Determine the (x, y) coordinate at the center of the cell enclosing the given text.  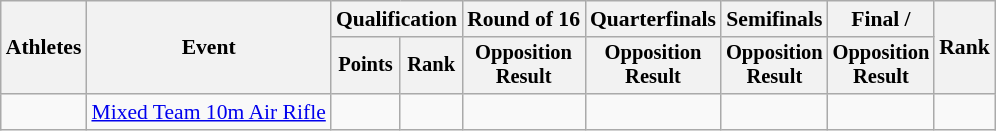
Round of 16 (524, 19)
Points (366, 66)
Event (208, 48)
Qualification (396, 19)
Final / (882, 19)
Quarterfinals (653, 19)
Athletes (44, 48)
Semifinals (774, 19)
Mixed Team 10m Air Rifle (208, 112)
